Determine the (x, y) coordinate at the center of the cell enclosing the given text.  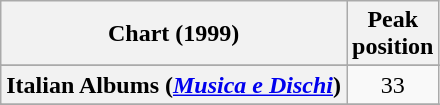
Chart (1999) (174, 34)
Italian Albums (Musica e Dischi) (174, 85)
33 (393, 85)
Peakposition (393, 34)
